Scan for the cell matching the given text and deliver its (X, Y) coordinate at center. 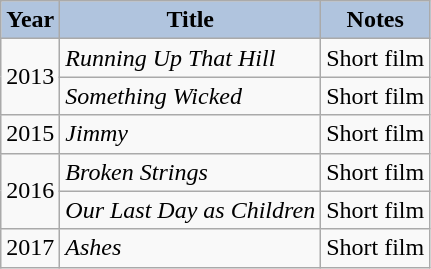
2016 (30, 191)
2015 (30, 134)
Notes (376, 20)
Title (190, 20)
Broken Strings (190, 172)
Year (30, 20)
Jimmy (190, 134)
Ashes (190, 248)
Our Last Day as Children (190, 210)
Something Wicked (190, 96)
Running Up That Hill (190, 58)
2017 (30, 248)
2013 (30, 77)
